From the cell containing the given text, extract its center point as (x, y) coordinate. 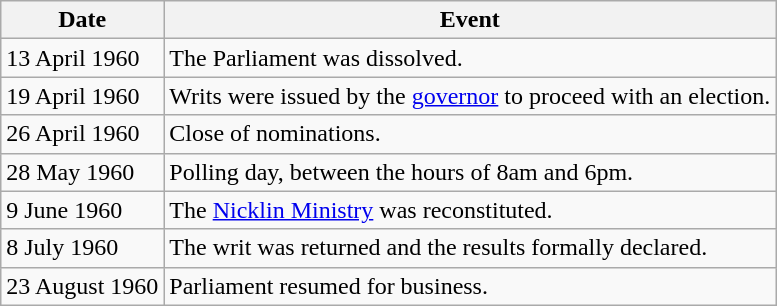
Date (82, 20)
The Parliament was dissolved. (470, 58)
The writ was returned and the results formally declared. (470, 248)
28 May 1960 (82, 172)
26 April 1960 (82, 134)
Polling day, between the hours of 8am and 6pm. (470, 172)
8 July 1960 (82, 248)
The Nicklin Ministry was reconstituted. (470, 210)
23 August 1960 (82, 286)
Writs were issued by the governor to proceed with an election. (470, 96)
Parliament resumed for business. (470, 286)
9 June 1960 (82, 210)
Event (470, 20)
13 April 1960 (82, 58)
19 April 1960 (82, 96)
Close of nominations. (470, 134)
